Capture the cell that displays the provided text and extract its (X, Y) central coordinate. 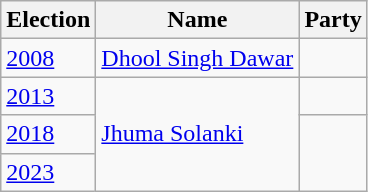
Jhuma Solanki (198, 134)
2008 (48, 58)
2013 (48, 96)
Dhool Singh Dawar (198, 58)
Party (333, 20)
2018 (48, 134)
2023 (48, 172)
Name (198, 20)
Election (48, 20)
